Identify which cell holds the provided text, then report its [x, y] central coordinate. 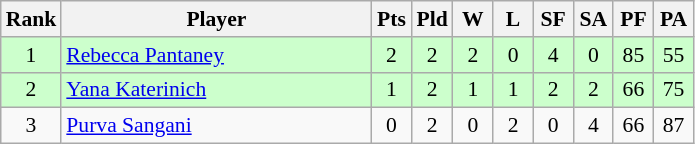
SA [593, 19]
Yana Katerinich [216, 90]
55 [673, 55]
L [513, 19]
87 [673, 126]
Purva Sangani [216, 126]
75 [673, 90]
SF [553, 19]
PA [673, 19]
Rank [32, 19]
Pts [391, 19]
Player [216, 19]
Rebecca Pantaney [216, 55]
W [473, 19]
3 [32, 126]
Pld [432, 19]
PF [633, 19]
85 [633, 55]
